Capture the cell that displays the provided text and extract its [X, Y] central coordinate. 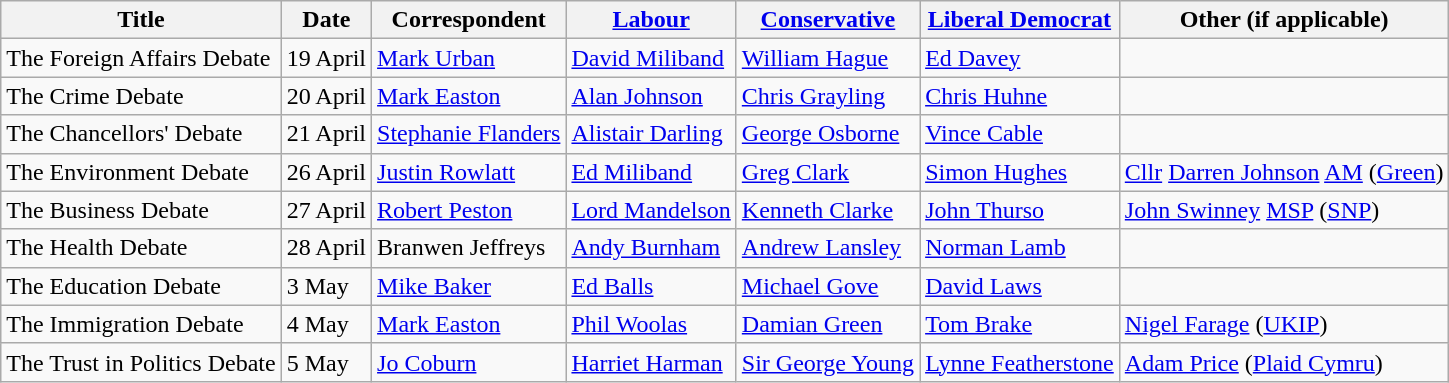
Harriet Harman [651, 362]
The Immigration Debate [141, 324]
4 May [326, 324]
Andy Burnham [651, 248]
John Thurso [1020, 210]
Mark Urban [469, 58]
Kenneth Clarke [828, 210]
27 April [326, 210]
The Chancellors' Debate [141, 134]
Norman Lamb [1020, 248]
Andrew Lansley [828, 248]
20 April [326, 96]
Correspondent [469, 20]
Liberal Democrat [1020, 20]
The Business Debate [141, 210]
Adam Price (Plaid Cymru) [1284, 362]
Lynne Featherstone [1020, 362]
Ed Davey [1020, 58]
28 April [326, 248]
Chris Grayling [828, 96]
George Osborne [828, 134]
Mike Baker [469, 286]
The Foreign Affairs Debate [141, 58]
Phil Woolas [651, 324]
Ed Miliband [651, 172]
Cllr Darren Johnson AM (Green) [1284, 172]
Michael Gove [828, 286]
Alan Johnson [651, 96]
William Hague [828, 58]
Nigel Farage (UKIP) [1284, 324]
5 May [326, 362]
Date [326, 20]
Lord Mandelson [651, 210]
Labour [651, 20]
Greg Clark [828, 172]
Title [141, 20]
26 April [326, 172]
The Health Debate [141, 248]
Stephanie Flanders [469, 134]
Jo Coburn [469, 362]
David Laws [1020, 286]
Conservative [828, 20]
Tom Brake [1020, 324]
The Education Debate [141, 286]
Other (if applicable) [1284, 20]
Justin Rowlatt [469, 172]
Ed Balls [651, 286]
The Crime Debate [141, 96]
19 April [326, 58]
Sir George Young [828, 362]
Vince Cable [1020, 134]
The Trust in Politics Debate [141, 362]
21 April [326, 134]
Damian Green [828, 324]
Chris Huhne [1020, 96]
The Environment Debate [141, 172]
David Miliband [651, 58]
Branwen Jeffreys [469, 248]
Simon Hughes [1020, 172]
John Swinney MSP (SNP) [1284, 210]
Robert Peston [469, 210]
3 May [326, 286]
Alistair Darling [651, 134]
